Pinpoint the cell where the given text exists, returning its (X, Y) midpoint coordinate. 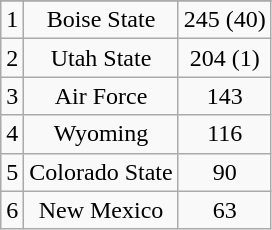
Colorado State (101, 172)
4 (12, 134)
2 (12, 58)
90 (224, 172)
1 (12, 20)
5 (12, 172)
143 (224, 96)
6 (12, 210)
Utah State (101, 58)
204 (1) (224, 58)
Boise State (101, 20)
Wyoming (101, 134)
63 (224, 210)
245 (40) (224, 20)
New Mexico (101, 210)
3 (12, 96)
Air Force (101, 96)
116 (224, 134)
